Determine the [x, y] coordinate at the center of the cell enclosing the given text.  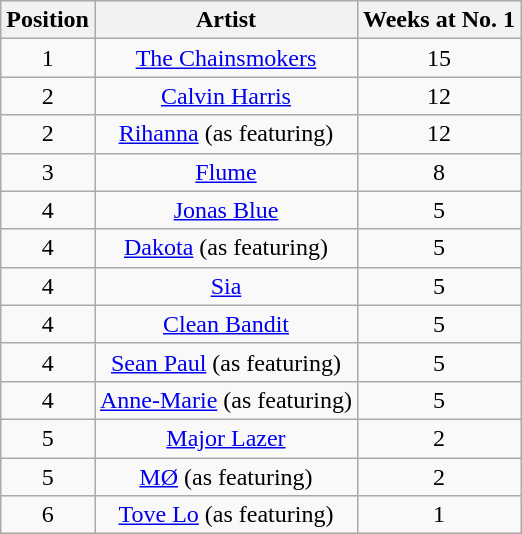
The Chainsmokers [226, 58]
8 [438, 172]
Major Lazer [226, 438]
6 [48, 515]
Sean Paul (as featuring) [226, 362]
Jonas Blue [226, 210]
Weeks at No. 1 [438, 20]
MØ (as featuring) [226, 477]
Calvin Harris [226, 96]
Tove Lo (as featuring) [226, 515]
3 [48, 172]
Position [48, 20]
Anne-Marie (as featuring) [226, 400]
15 [438, 58]
Sia [226, 286]
Rihanna (as featuring) [226, 134]
Flume [226, 172]
Dakota (as featuring) [226, 248]
Artist [226, 20]
Clean Bandit [226, 324]
